Search for the cell housing the specified text and yield its (x, y) center coordinate. 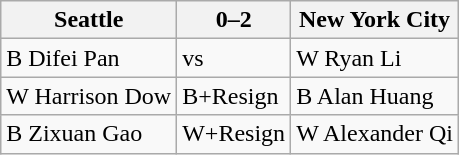
W Alexander Qi (375, 134)
Seattle (89, 20)
B+Resign (234, 96)
W+Resign (234, 134)
B Alan Huang (375, 96)
W Ryan Li (375, 58)
W Harrison Dow (89, 96)
New York City (375, 20)
vs (234, 58)
B Zixuan Gao (89, 134)
B Difei Pan (89, 58)
0–2 (234, 20)
